Provide the (X, Y) coordinate of the cell's center where the given text is located.  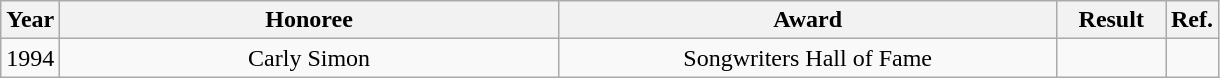
Ref. (1192, 20)
Year (30, 20)
Honoree (310, 20)
Songwriters Hall of Fame (808, 58)
1994 (30, 58)
Award (808, 20)
Carly Simon (310, 58)
Result (1112, 20)
